Find where the given text appears and provide that cell's center as [x, y] coordinate. 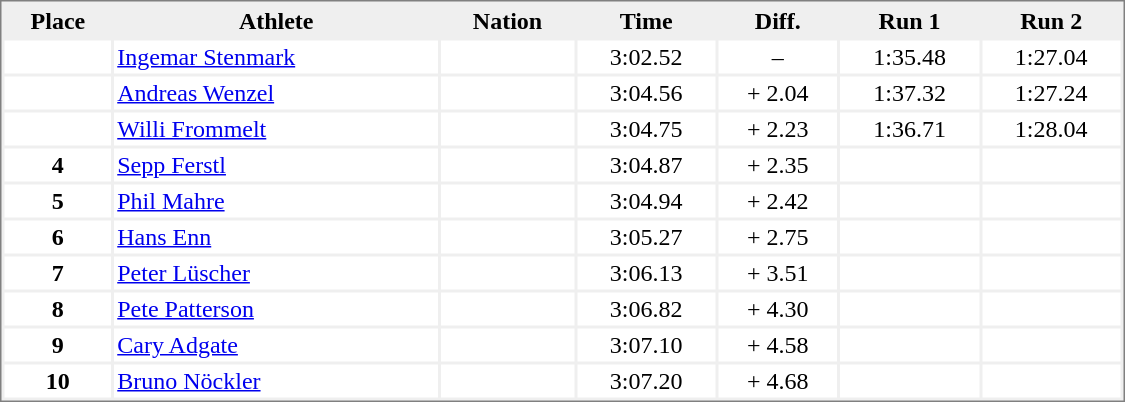
3:07.10 [646, 344]
Hans Enn [276, 236]
Nation [508, 20]
3:04.75 [646, 128]
+ 2.42 [778, 200]
Diff. [778, 20]
Bruno Nöckler [276, 380]
Place [58, 20]
Sepp Ferstl [276, 164]
Andreas Wenzel [276, 92]
3:05.27 [646, 236]
Ingemar Stenmark [276, 56]
+ 2.23 [778, 128]
1:27.24 [1052, 92]
+ 4.68 [778, 380]
– [778, 56]
+ 2.04 [778, 92]
9 [58, 344]
3:06.82 [646, 308]
Pete Patterson [276, 308]
3:07.20 [646, 380]
3:02.52 [646, 56]
+ 3.51 [778, 272]
+ 2.35 [778, 164]
Cary Adgate [276, 344]
+ 4.58 [778, 344]
6 [58, 236]
1:28.04 [1052, 128]
3:04.94 [646, 200]
8 [58, 308]
Run 2 [1052, 20]
4 [58, 164]
3:04.87 [646, 164]
1:27.04 [1052, 56]
1:36.71 [910, 128]
Peter Lüscher [276, 272]
Athlete [276, 20]
Time [646, 20]
7 [58, 272]
Run 1 [910, 20]
3:04.56 [646, 92]
Willi Frommelt [276, 128]
1:35.48 [910, 56]
+ 2.75 [778, 236]
5 [58, 200]
3:06.13 [646, 272]
10 [58, 380]
+ 4.30 [778, 308]
1:37.32 [910, 92]
Phil Mahre [276, 200]
